Identify which cell holds the provided text, then report its [X, Y] central coordinate. 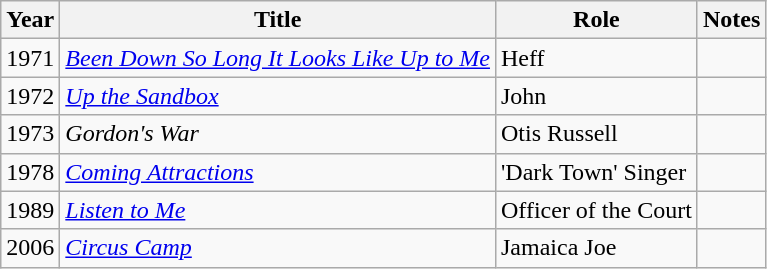
1989 [30, 210]
Title [278, 20]
Role [596, 20]
Coming Attractions [278, 172]
Otis Russell [596, 134]
Notes [731, 20]
Up the Sandbox [278, 96]
'Dark Town' Singer [596, 172]
Been Down So Long It Looks Like Up to Me [278, 58]
John [596, 96]
1973 [30, 134]
Jamaica Joe [596, 248]
Year [30, 20]
Circus Camp [278, 248]
1978 [30, 172]
Gordon's War [278, 134]
1972 [30, 96]
1971 [30, 58]
Officer of the Court [596, 210]
2006 [30, 248]
Heff [596, 58]
Listen to Me [278, 210]
